Pinpoint the cell where the given text exists, returning its (X, Y) midpoint coordinate. 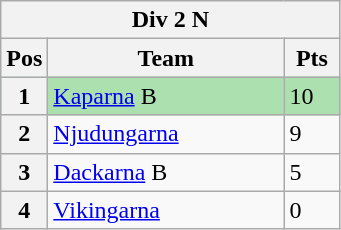
5 (312, 172)
2 (24, 134)
Div 2 N (170, 20)
1 (24, 96)
Pts (312, 58)
9 (312, 134)
3 (24, 172)
Dackarna B (166, 172)
Njudungarna (166, 134)
Team (166, 58)
Vikingarna (166, 210)
Pos (24, 58)
10 (312, 96)
Kaparna B (166, 96)
0 (312, 210)
4 (24, 210)
